Provide the (x, y) coordinate of the cell's center where the given text is located.  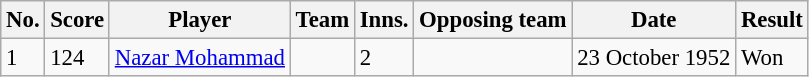
Nazar Mohammad (200, 58)
124 (78, 58)
Team (322, 20)
23 October 1952 (654, 58)
2 (384, 58)
Won (772, 58)
Score (78, 20)
Date (654, 20)
Opposing team (493, 20)
Player (200, 20)
Inns. (384, 20)
Result (772, 20)
1 (23, 58)
No. (23, 20)
